Return the [X, Y] coordinate for the center point of the cell that contains the specified text.  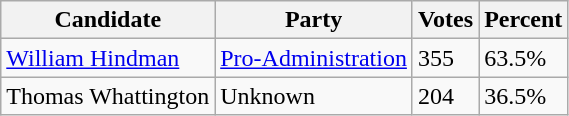
355 [445, 58]
William Hindman [108, 58]
63.5% [524, 58]
Percent [524, 20]
Pro-Administration [314, 58]
204 [445, 96]
36.5% [524, 96]
Thomas Whattington [108, 96]
Party [314, 20]
Unknown [314, 96]
Votes [445, 20]
Candidate [108, 20]
